Output the [x, y] coordinate of the center of the cell containing the given text.  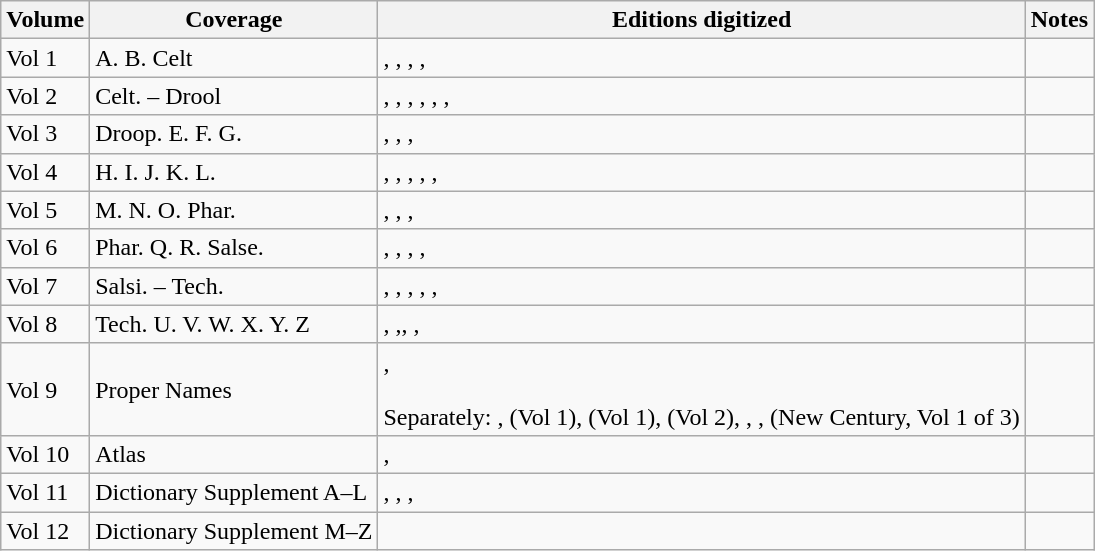
Droop. E. F. G. [234, 134]
Vol 4 [46, 172]
Atlas [234, 454]
Salsi. – Tech. [234, 286]
Vol 2 [46, 96]
Vol 3 [46, 134]
Celt. – Drool [234, 96]
Vol 10 [46, 454]
Dictionary Supplement M–Z [234, 531]
Proper Names [234, 389]
Coverage [234, 20]
Editions digitized [702, 20]
A. B. Celt [234, 58]
Vol 9 [46, 389]
, Separately: , (Vol 1), (Vol 1), (Vol 2), , , (New Century, Vol 1 of 3) [702, 389]
Volume [46, 20]
, ,, , [702, 324]
Vol 12 [46, 531]
Vol 6 [46, 248]
Vol 11 [46, 492]
, [702, 454]
Vol 7 [46, 286]
Vol 8 [46, 324]
Notes [1059, 20]
Tech. U. V. W. X. Y. Z [234, 324]
Vol 1 [46, 58]
M. N. O. Phar. [234, 210]
Dictionary Supplement A–L [234, 492]
Vol 5 [46, 210]
H. I. J. K. L. [234, 172]
, , , , , , [702, 96]
Phar. Q. R. Salse. [234, 248]
